Pinpoint the cell where the given text exists, returning its (X, Y) midpoint coordinate. 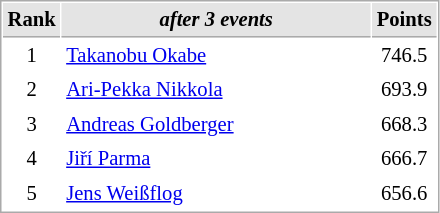
656.6 (404, 194)
693.9 (404, 90)
after 3 events (216, 20)
4 (32, 158)
Jens Weißflog (216, 194)
Points (404, 20)
Andreas Goldberger (216, 124)
666.7 (404, 158)
Takanobu Okabe (216, 56)
Ari-Pekka Nikkola (216, 90)
Jiří Parma (216, 158)
Rank (32, 20)
746.5 (404, 56)
1 (32, 56)
2 (32, 90)
5 (32, 194)
668.3 (404, 124)
3 (32, 124)
